From the cell containing the given text, extract its center point as (x, y) coordinate. 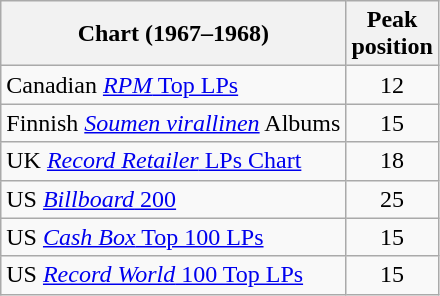
Chart (1967–1968) (174, 34)
Finnish Soumen virallinen Albums (174, 123)
US Cash Box Top 100 LPs (174, 237)
Peakposition (392, 34)
12 (392, 85)
Canadian RPM Top LPs (174, 85)
18 (392, 161)
US Record World 100 Top LPs (174, 275)
US Billboard 200 (174, 199)
UK Record Retailer LPs Chart (174, 161)
25 (392, 199)
